Find where the given text appears and provide that cell's center as [x, y] coordinate. 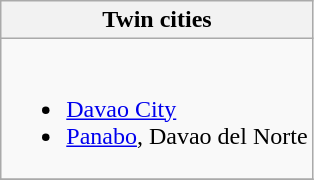
Twin cities [157, 20]
Davao CityPanabo, Davao del Norte [157, 109]
